Determine the [x, y] coordinate at the center of the cell enclosing the given text.  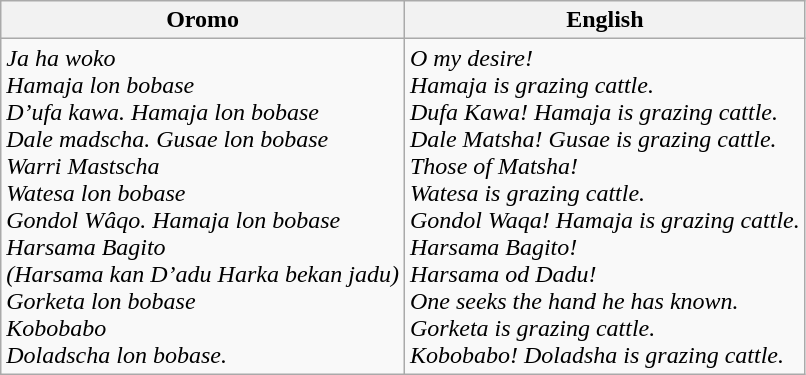
English [604, 20]
Oromo [203, 20]
